Locate the cell with the specified text and output its [x, y] center coordinate. 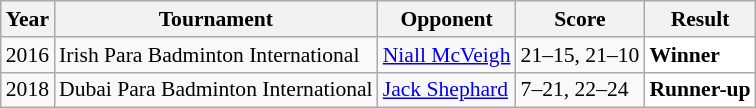
Runner-up [700, 90]
Jack Shephard [447, 90]
Niall McVeigh [447, 55]
Opponent [447, 19]
7–21, 22–24 [580, 90]
Dubai Para Badminton International [216, 90]
Score [580, 19]
2018 [28, 90]
21–15, 21–10 [580, 55]
2016 [28, 55]
Tournament [216, 19]
Year [28, 19]
Result [700, 19]
Irish Para Badminton International [216, 55]
Winner [700, 55]
